Return [X, Y] of the center of cell containing provided text 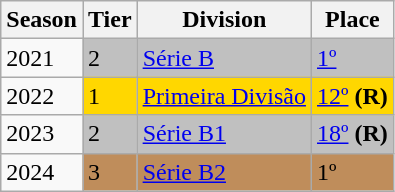
Série B1 [224, 134]
18º (R) [352, 134]
2023 [42, 134]
Série B [224, 58]
1 [110, 96]
Série B2 [224, 172]
2022 [42, 96]
Place [352, 20]
Tier [110, 20]
Primeira Divisão [224, 96]
12º (R) [352, 96]
3 [110, 172]
2021 [42, 58]
Season [42, 20]
2024 [42, 172]
Division [224, 20]
